Scan for the cell matching the given text and deliver its [X, Y] coordinate at center. 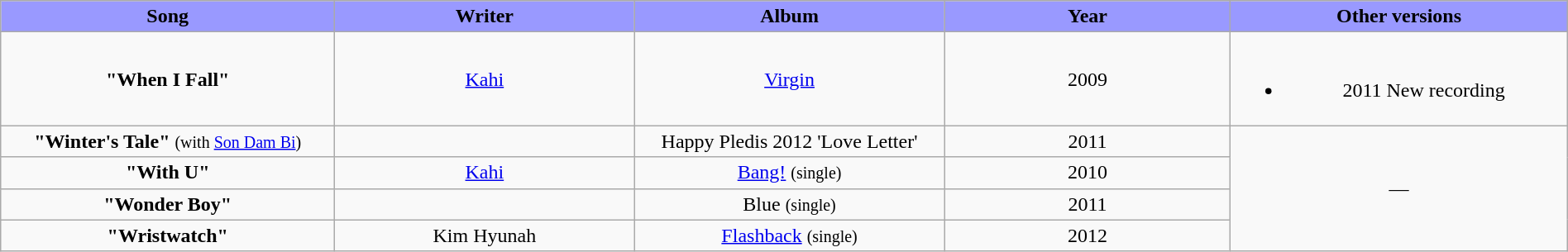
Flashback (single) [789, 235]
— [1399, 188]
Bang! (single) [789, 173]
Other versions [1399, 17]
Song [168, 17]
"When I Fall" [168, 79]
"With U" [168, 173]
Virgin [789, 79]
"Wristwatch" [168, 235]
Writer [485, 17]
"Winter's Tale" (with Son Dam Bi) [168, 141]
2011 New recording [1399, 79]
"Wonder Boy" [168, 204]
2012 [1088, 235]
Year [1088, 17]
Happy Pledis 2012 'Love Letter' [789, 141]
Kim Hyunah [485, 235]
Blue (single) [789, 204]
2009 [1088, 79]
Album [789, 17]
2010 [1088, 173]
